For the text-containing cell, return its midpoint in (X, Y) coordinate format. 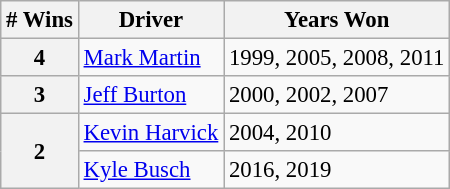
2000, 2002, 2007 (337, 95)
Kevin Harvick (150, 133)
2016, 2019 (337, 170)
2 (40, 152)
# Wins (40, 20)
Driver (150, 20)
Kyle Busch (150, 170)
3 (40, 95)
4 (40, 58)
1999, 2005, 2008, 2011 (337, 58)
Years Won (337, 20)
Mark Martin (150, 58)
2004, 2010 (337, 133)
Jeff Burton (150, 95)
